Determine the (X, Y) coordinate at the center of the cell enclosing the given text.  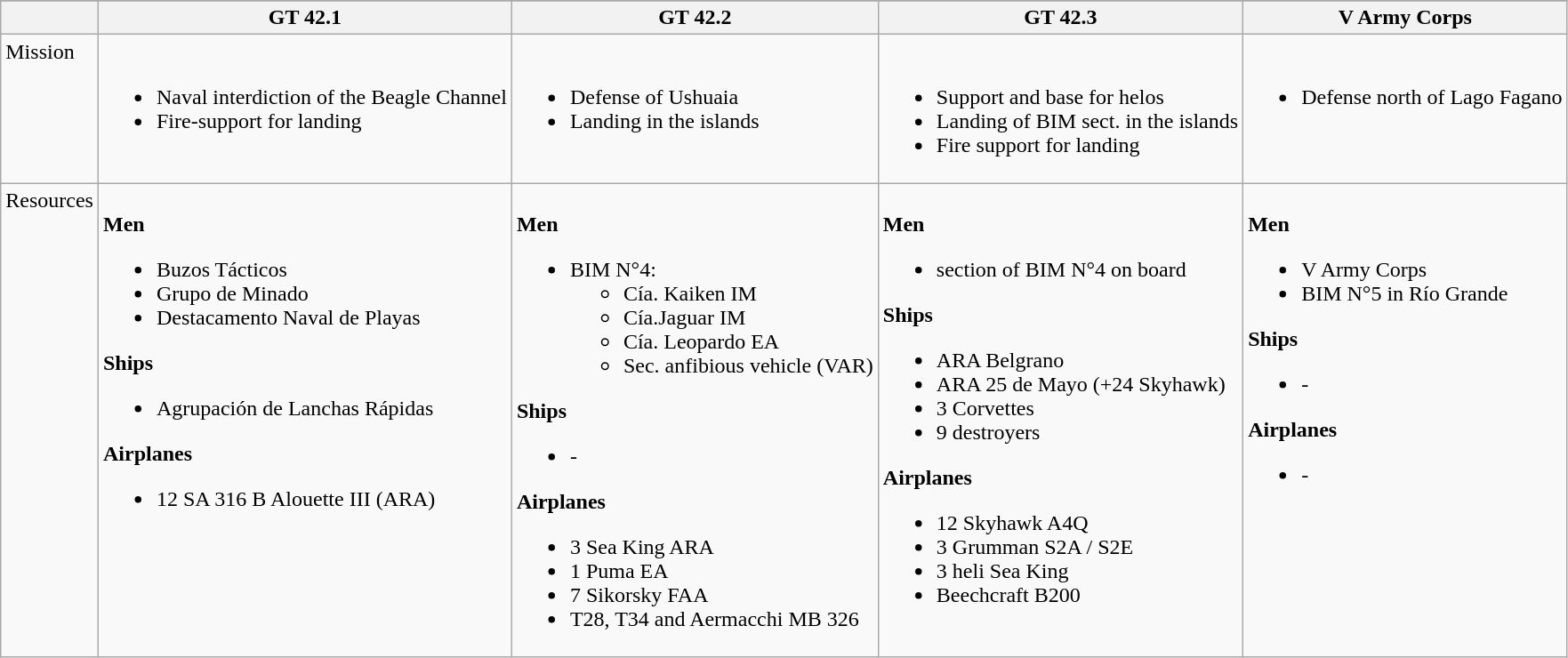
V Army Corps (1405, 18)
MenBuzos TácticosGrupo de MinadoDestacamento Naval de PlayasShipsAgrupación de Lanchas RápidasAirplanes12 SA 316 B Alouette III (ARA) (304, 420)
MenV Army CorpsBIM N°5 in Río GrandeShips-Airplanes- (1405, 420)
GT 42.2 (695, 18)
Mission (50, 108)
Naval interdiction of the Beagle ChannelFire-support for landing (304, 108)
GT 42.1 (304, 18)
Resources (50, 420)
Defense of UshuaiaLanding in the islands (695, 108)
Defense north of Lago Fagano (1405, 108)
GT 42.3 (1060, 18)
Support and base for helosLanding of BIM sect. in the islandsFire support for landing (1060, 108)
